Extract the (X, Y) coordinate from the center of the cell holding the provided text.  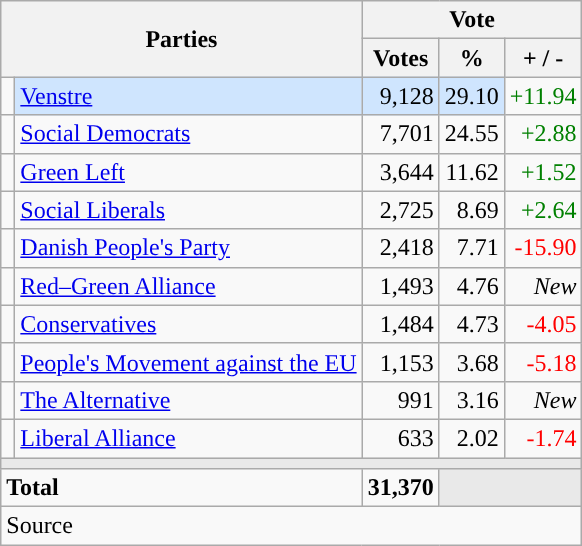
2,418 (400, 248)
11.62 (472, 172)
Total (182, 488)
24.55 (472, 134)
+2.88 (543, 134)
Social Liberals (188, 210)
Danish People's Party (188, 248)
3,644 (400, 172)
3.16 (472, 400)
1,484 (400, 324)
-5.18 (543, 362)
Liberal Alliance (188, 438)
991 (400, 400)
9,128 (400, 96)
+2.64 (543, 210)
The Alternative (188, 400)
+ / - (543, 58)
+11.94 (543, 96)
7.71 (472, 248)
3.68 (472, 362)
Social Democrats (188, 134)
People's Movement against the EU (188, 362)
7,701 (400, 134)
Source (292, 526)
4.73 (472, 324)
Vote (472, 20)
2.02 (472, 438)
+1.52 (543, 172)
1,153 (400, 362)
1,493 (400, 286)
8.69 (472, 210)
4.76 (472, 286)
Conservatives (188, 324)
Parties (182, 39)
-15.90 (543, 248)
633 (400, 438)
-4.05 (543, 324)
Green Left (188, 172)
Votes (400, 58)
31,370 (400, 488)
-1.74 (543, 438)
2,725 (400, 210)
Venstre (188, 96)
% (472, 58)
Red–Green Alliance (188, 286)
29.10 (472, 96)
